For the text-containing cell, return its midpoint in [X, Y] coordinate format. 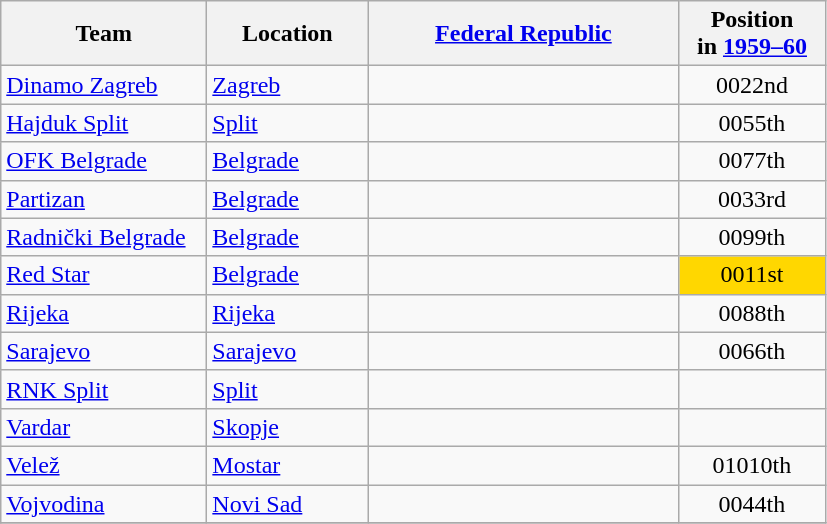
0022nd [752, 85]
0066th [752, 351]
0033rd [752, 199]
0099th [752, 237]
Dinamo Zagreb [104, 85]
0055th [752, 123]
Red Star [104, 275]
Velež [104, 465]
RNK Split [104, 389]
01010th [752, 465]
Radnički Belgrade [104, 237]
0088th [752, 313]
Partizan [104, 199]
Vardar [104, 427]
Federal Republic [524, 34]
0044th [752, 503]
Hajduk Split [104, 123]
Positionin 1959–60 [752, 34]
Team [104, 34]
Zagreb [288, 85]
Skopje [288, 427]
OFK Belgrade [104, 161]
0077th [752, 161]
Novi Sad [288, 503]
Vojvodina [104, 503]
Location [288, 34]
Mostar [288, 465]
0011st [752, 275]
